Scan for the cell matching the given text and deliver its (X, Y) coordinate at center. 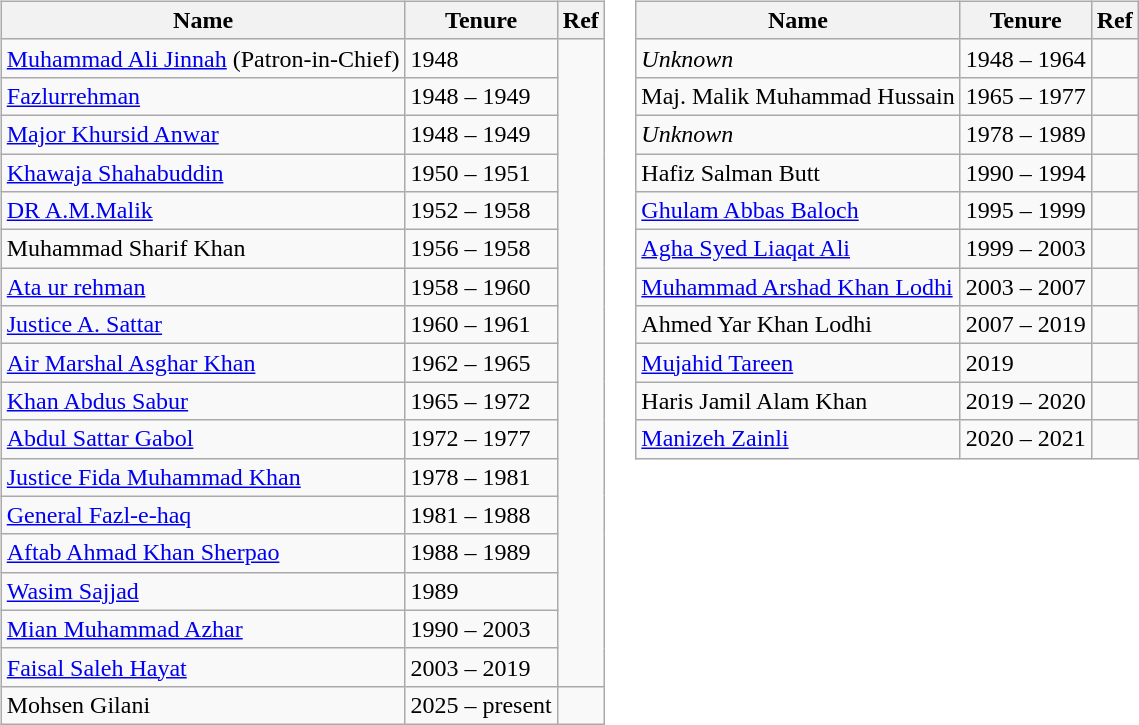
Abdul Sattar Gabol (203, 439)
1978 – 1989 (1026, 134)
1990 – 1994 (1026, 173)
2019 (1026, 363)
Khan Abdus Sabur (203, 401)
Justice A. Sattar (203, 325)
1978 – 1981 (481, 477)
1981 – 1988 (481, 515)
Hafiz Salman Butt (798, 173)
Ahmed Yar Khan Lodhi (798, 325)
1948 (481, 58)
1972 – 1977 (481, 439)
1952 – 1958 (481, 211)
DR A.M.Malik (203, 211)
2003 – 2019 (481, 667)
1988 – 1989 (481, 553)
1965 – 1977 (1026, 96)
Haris Jamil Alam Khan (798, 401)
2007 – 2019 (1026, 325)
1990 – 2003 (481, 629)
Mian Muhammad Azhar (203, 629)
Major Khursid Anwar (203, 134)
Muhammad Arshad Khan Lodhi (798, 287)
2003 – 2007 (1026, 287)
1965 – 1972 (481, 401)
1956 – 1958 (481, 249)
Maj. Malik Muhammad Hussain (798, 96)
1948 – 1964 (1026, 58)
1989 (481, 591)
General Fazl-e-haq (203, 515)
Ata ur rehman (203, 287)
Khawaja Shahabuddin (203, 173)
1950 – 1951 (481, 173)
Aftab Ahmad Khan Sherpao (203, 553)
1999 – 2003 (1026, 249)
Ghulam Abbas Baloch (798, 211)
2020 – 2021 (1026, 439)
Air Marshal Asghar Khan (203, 363)
Muhammad Ali Jinnah (Patron-in-Chief) (203, 58)
2025 – present (481, 705)
Mohsen Gilani (203, 705)
Manizeh Zainli (798, 439)
1995 – 1999 (1026, 211)
Faisal Saleh Hayat (203, 667)
Justice Fida Muhammad Khan (203, 477)
Agha Syed Liaqat Ali (798, 249)
Muhammad Sharif Khan (203, 249)
1962 – 1965 (481, 363)
1958 – 1960 (481, 287)
Mujahid Tareen (798, 363)
1960 – 1961 (481, 325)
Wasim Sajjad (203, 591)
2019 – 2020 (1026, 401)
Fazlurrehman (203, 96)
